Scan for the cell matching the given text and deliver its (x, y) coordinate at center. 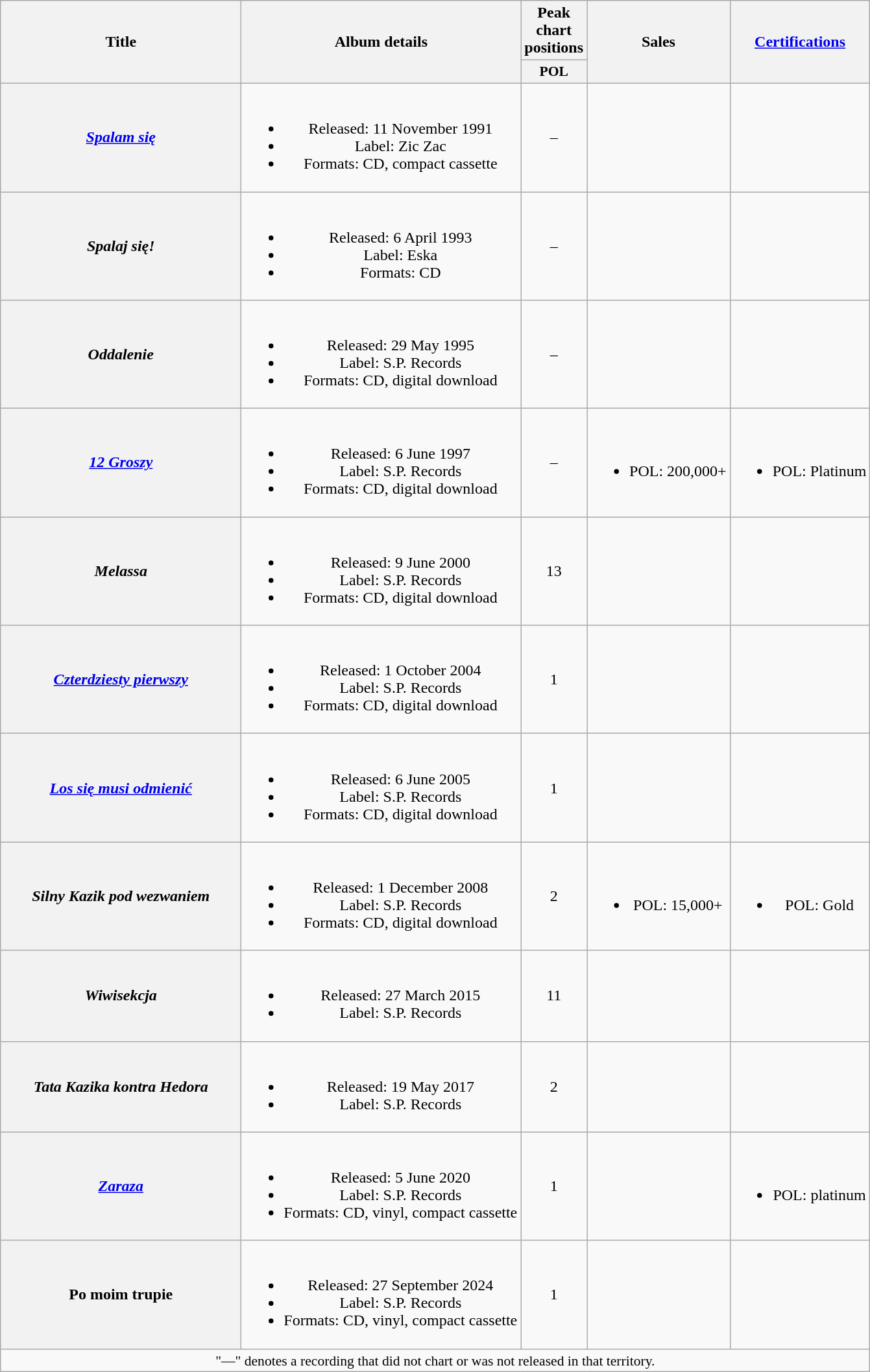
Spalam się (121, 138)
Peak chart positions (554, 30)
Wiwisekcja (121, 996)
Released: 6 June 1997Label: S.P. RecordsFormats: CD, digital download (381, 463)
Oddalenie (121, 354)
Los się musi odmienić (121, 788)
Released: 5 June 2020Label: S.P. RecordsFormats: CD, vinyl, compact cassette (381, 1186)
Released: 1 December 2008Label: S.P. RecordsFormats: CD, digital download (381, 897)
Released: 6 June 2005Label: S.P. RecordsFormats: CD, digital download (381, 788)
Po moim trupie (121, 1295)
Spalaj się! (121, 247)
POL: Gold (800, 897)
12 Groszy (121, 463)
Released: 9 June 2000Label: S.P. RecordsFormats: CD, digital download (381, 571)
11 (554, 996)
Silny Kazik pod wezwaniem (121, 897)
"—" denotes a recording that did not chart or was not released in that territory. (435, 1360)
Released: 19 May 2017Label: S.P. Records (381, 1087)
13 (554, 571)
Title (121, 42)
Released: 27 September 2024Label: S.P. RecordsFormats: CD, vinyl, compact cassette (381, 1295)
Tata Kazika kontra Hedora (121, 1087)
Certifications (800, 42)
POL: 200,000+ (659, 463)
Zaraza (121, 1186)
Released: 29 May 1995Label: S.P. RecordsFormats: CD, digital download (381, 354)
POL (554, 72)
Released: 27 March 2015Label: S.P. Records (381, 996)
Melassa (121, 571)
Released: 11 November 1991Label: Zic ZacFormats: CD, compact cassette (381, 138)
Album details (381, 42)
Czterdziesty pierwszy (121, 680)
POL: Platinum (800, 463)
POL: 15,000+ (659, 897)
POL: platinum (800, 1186)
Released: 6 April 1993Label: EskaFormats: CD (381, 247)
Released: 1 October 2004Label: S.P. RecordsFormats: CD, digital download (381, 680)
Sales (659, 42)
